Detect which cell encompasses the target text, then output its [X, Y] center coordinate. 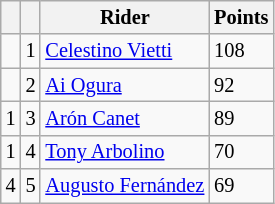
3 [31, 118]
89 [241, 118]
Celestino Vietti [124, 51]
Tony Arbolino [124, 152]
5 [31, 186]
92 [241, 85]
Points [241, 17]
Ai Ogura [124, 85]
Rider [124, 17]
108 [241, 51]
Augusto Fernández [124, 186]
Arón Canet [124, 118]
70 [241, 152]
2 [31, 85]
69 [241, 186]
